Locate the cell with the specified text and output its (X, Y) center coordinate. 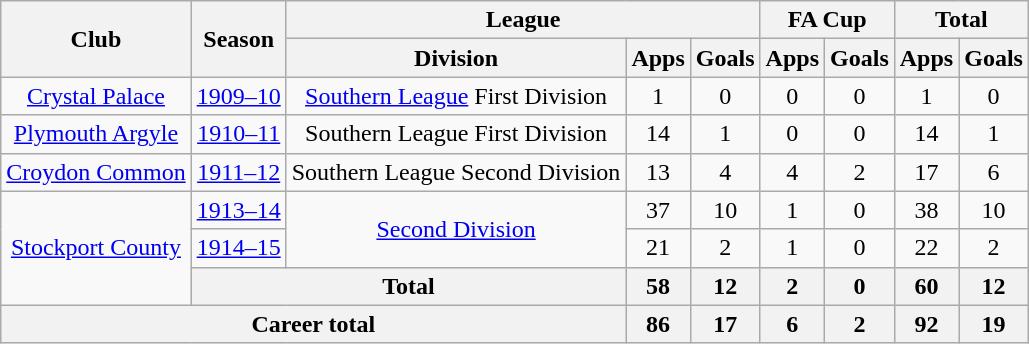
1911–12 (238, 172)
Season (238, 39)
86 (658, 324)
38 (926, 210)
Croydon Common (96, 172)
Stockport County (96, 248)
Southern League Second Division (456, 172)
13 (658, 172)
1913–14 (238, 210)
58 (658, 286)
1910–11 (238, 134)
Crystal Palace (96, 96)
60 (926, 286)
Career total (314, 324)
19 (994, 324)
Second Division (456, 229)
League (523, 20)
Plymouth Argyle (96, 134)
1914–15 (238, 248)
21 (658, 248)
FA Cup (827, 20)
1909–10 (238, 96)
92 (926, 324)
22 (926, 248)
Club (96, 39)
Division (456, 58)
37 (658, 210)
